Locate the cell with the specified text and output its [x, y] center coordinate. 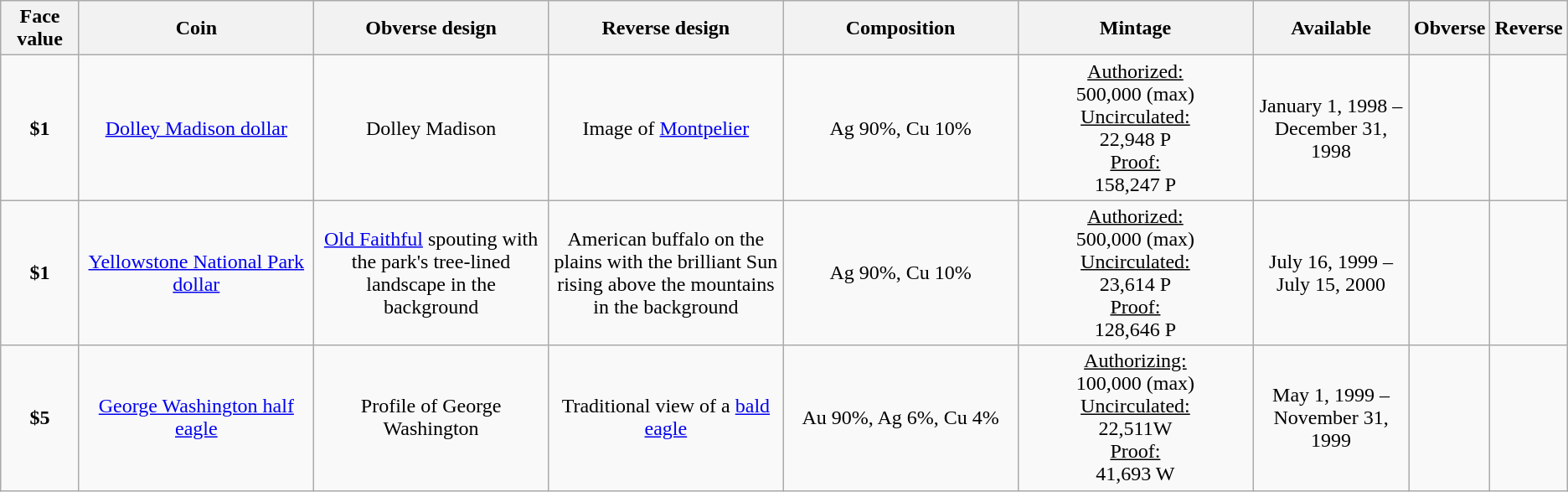
$5 [40, 417]
Authorized:500,000 (max)Uncirculated:23,614 PProof:128,646 P [1135, 273]
Yellowstone National Park dollar [196, 273]
Reverse [1529, 28]
Obverse [1450, 28]
Face value [40, 28]
Composition [900, 28]
Available [1332, 28]
Traditional view of a bald eagle [666, 417]
Old Faithful spouting with the park's tree-lined landscape in the background [431, 273]
Authorized:500,000 (max)Uncirculated:22,948 PProof:158,247 P [1135, 127]
American buffalo on the plains with the brilliant Sun rising above the mountains in the background [666, 273]
Image of Montpelier [666, 127]
January 1, 1998 – December 31, 1998 [1332, 127]
Mintage [1135, 28]
July 16, 1999 – July 15, 2000 [1332, 273]
Profile of George Washington [431, 417]
Obverse design [431, 28]
Coin [196, 28]
Dolley Madison dollar [196, 127]
Authorizing:100,000 (max)Uncirculated:22,511WProof:41,693 W [1135, 417]
Dolley Madison [431, 127]
Reverse design [666, 28]
May 1, 1999 – November 31, 1999 [1332, 417]
Au 90%, Ag 6%, Cu 4% [900, 417]
George Washington half eagle [196, 417]
